Pinpoint the cell where the given text exists, returning its [X, Y] midpoint coordinate. 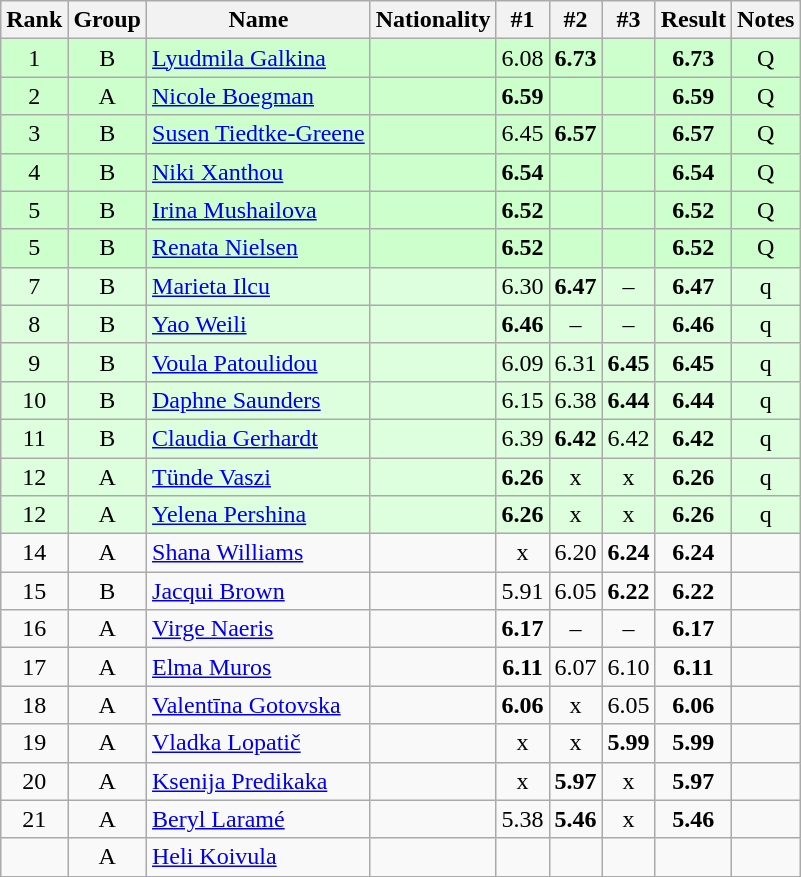
Nicole Boegman [259, 96]
6.38 [576, 400]
Marieta Ilcu [259, 286]
21 [34, 819]
6.15 [522, 400]
Ksenija Predikaka [259, 781]
Renata Nielsen [259, 248]
Niki Xanthou [259, 172]
Yao Weili [259, 324]
#3 [628, 20]
19 [34, 743]
Daphne Saunders [259, 400]
6.30 [522, 286]
Group [108, 20]
6.20 [576, 553]
Nationality [433, 20]
Voula Patoulidou [259, 362]
Result [693, 20]
Yelena Pershina [259, 515]
Valentīna Gotovska [259, 705]
11 [34, 438]
Claudia Gerhardt [259, 438]
Virge Naeris [259, 629]
6.10 [628, 667]
1 [34, 58]
3 [34, 134]
15 [34, 591]
2 [34, 96]
Shana Williams [259, 553]
#2 [576, 20]
6.31 [576, 362]
10 [34, 400]
Heli Koivula [259, 857]
#1 [522, 20]
Vladka Lopatič [259, 743]
Elma Muros [259, 667]
20 [34, 781]
9 [34, 362]
5.91 [522, 591]
Susen Tiedtke-Greene [259, 134]
Rank [34, 20]
Name [259, 20]
7 [34, 286]
18 [34, 705]
5.38 [522, 819]
Tünde Vaszi [259, 477]
Notes [766, 20]
4 [34, 172]
6.07 [576, 667]
Beryl Laramé [259, 819]
8 [34, 324]
6.09 [522, 362]
Irina Mushailova [259, 210]
16 [34, 629]
14 [34, 553]
6.39 [522, 438]
17 [34, 667]
Lyudmila Galkina [259, 58]
6.08 [522, 58]
Jacqui Brown [259, 591]
